Scan for the cell matching the given text and deliver its [x, y] coordinate at center. 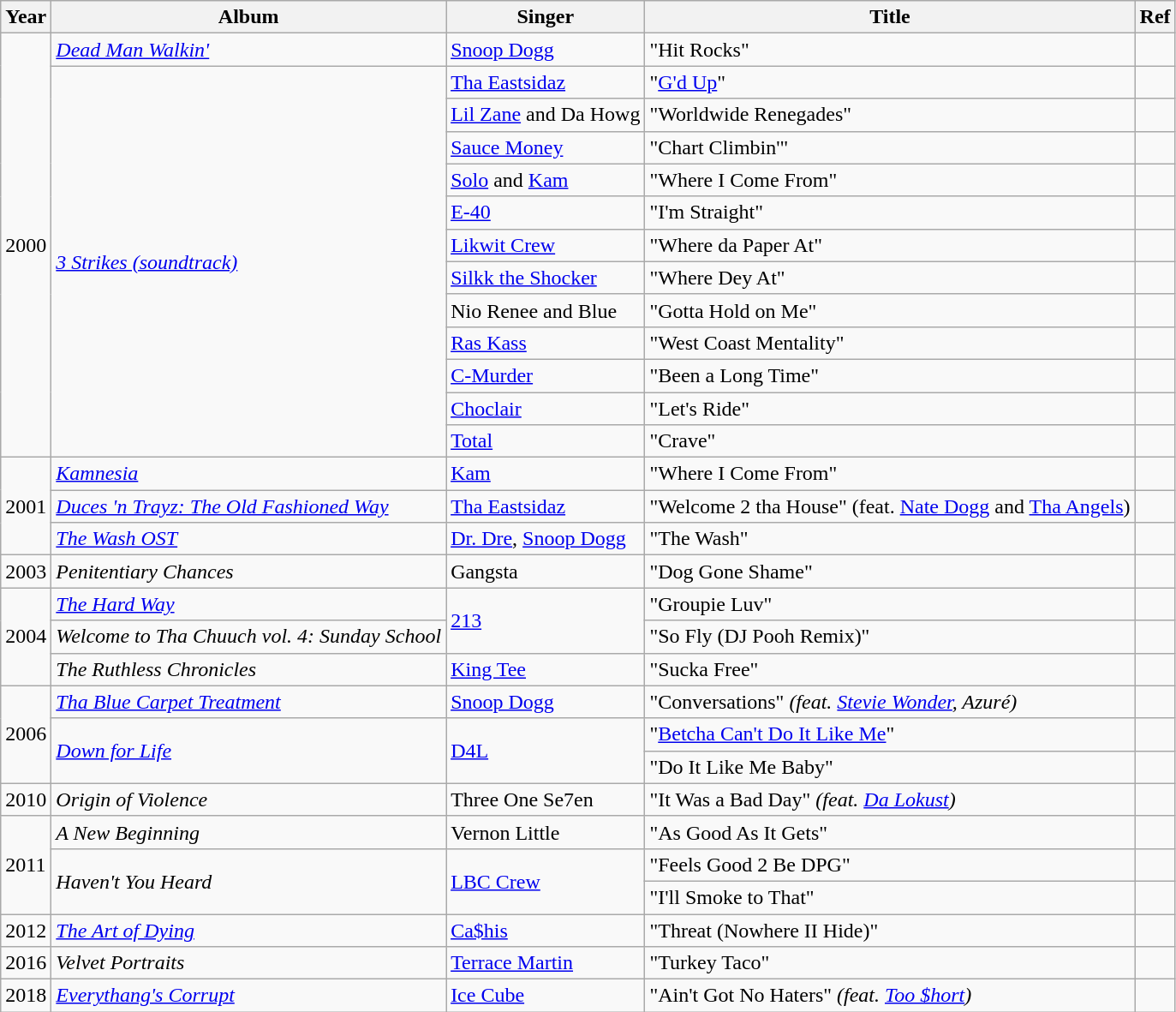
Terrace Martin [546, 963]
2000 [26, 245]
"I'll Smoke to That" [890, 897]
Penitentiary Chances [248, 572]
Origin of Violence [248, 799]
Singer [546, 17]
C-Murder [546, 375]
Tha Blue Carpet Treatment [248, 702]
2006 [26, 734]
Kam [546, 474]
"Feels Good 2 Be DPG" [890, 865]
"Where da Paper At" [890, 245]
"Threat (Nowhere II Hide)" [890, 930]
The Wash OST [248, 539]
"I'm Straight" [890, 213]
King Tee [546, 669]
Ice Cube [546, 996]
Album [248, 17]
Velvet Portraits [248, 963]
E-40 [546, 213]
"Been a Long Time" [890, 375]
"So Fly (DJ Pooh Remix)" [890, 637]
The Ruthless Chronicles [248, 669]
Haven't You Heard [248, 881]
2016 [26, 963]
"Turkey Taco" [890, 963]
"Groupie Luv" [890, 604]
2010 [26, 799]
"Worldwide Renegades" [890, 115]
"The Wash" [890, 539]
"Betcha Can't Do It Like Me" [890, 734]
"Ain't Got No Haters" (feat. Too $hort) [890, 996]
Three One Se7en [546, 799]
"Hit Rocks" [890, 50]
"G'd Up" [890, 82]
"As Good As It Gets" [890, 832]
2004 [26, 637]
Lil Zane and Da Howg [546, 115]
"Gotta Hold on Me" [890, 310]
LBC Crew [546, 881]
Dead Man Walkin' [248, 50]
Likwit Crew [546, 245]
Ras Kass [546, 343]
"Dog Gone Shame" [890, 572]
Duces 'n Trayz: The Old Fashioned Way [248, 506]
Gangsta [546, 572]
"Crave" [890, 441]
"Sucka Free" [890, 669]
2011 [26, 865]
Ca$his [546, 930]
2003 [26, 572]
Vernon Little [546, 832]
213 [546, 620]
The Art of Dying [248, 930]
Sauce Money [546, 147]
A New Beginning [248, 832]
"Conversations" (feat. Stevie Wonder, Azuré) [890, 702]
"Welcome 2 tha House" (feat. Nate Dogg and Tha Angels) [890, 506]
Solo and Kam [546, 180]
D4L [546, 751]
Choclair [546, 409]
"Where Dey At" [890, 278]
Everythang's Corrupt [248, 996]
Welcome to Tha Chuuch vol. 4: Sunday School [248, 637]
The Hard Way [248, 604]
"It Was a Bad Day" (feat. Da Lokust) [890, 799]
Nio Renee and Blue [546, 310]
Dr. Dre, Snoop Dogg [546, 539]
Down for Life [248, 751]
3 Strikes (soundtrack) [248, 262]
Year [26, 17]
2018 [26, 996]
"West Coast Mentality" [890, 343]
"Chart Climbin'" [890, 147]
2001 [26, 506]
Title [890, 17]
Ref [1155, 17]
Total [546, 441]
"Do It Like Me Baby" [890, 767]
Silkk the Shocker [546, 278]
"Let's Ride" [890, 409]
Kamnesia [248, 474]
2012 [26, 930]
